Output the (X, Y) coordinate of the center of the cell containing the given text.  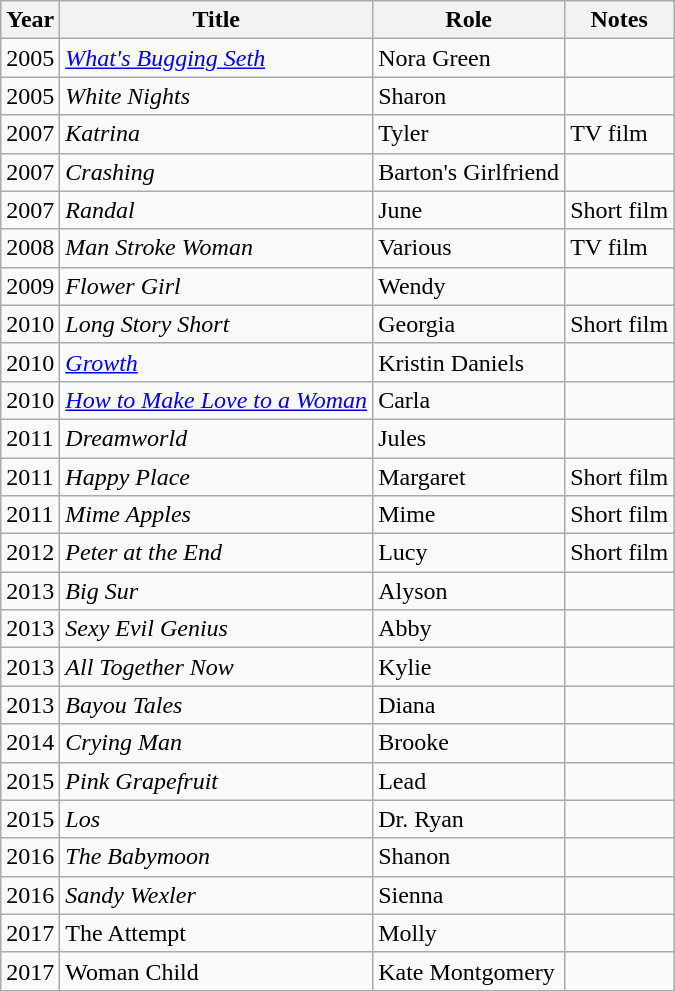
Title (216, 20)
Diana (469, 705)
Sandy Wexler (216, 895)
June (469, 210)
Alyson (469, 591)
Nora Green (469, 58)
Big Sur (216, 591)
Georgia (469, 324)
2008 (30, 248)
Shanon (469, 857)
Wendy (469, 286)
2009 (30, 286)
Abby (469, 629)
Dreamworld (216, 438)
Lead (469, 781)
White Nights (216, 96)
Los (216, 819)
Molly (469, 933)
Sharon (469, 96)
Tyler (469, 134)
Barton's Girlfriend (469, 172)
Mime Apples (216, 515)
How to Make Love to a Woman (216, 400)
Year (30, 20)
Crashing (216, 172)
Sienna (469, 895)
Peter at the End (216, 553)
Jules (469, 438)
Bayou Tales (216, 705)
Long Story Short (216, 324)
Man Stroke Woman (216, 248)
Role (469, 20)
Crying Man (216, 743)
Woman Child (216, 971)
Kate Montgomery (469, 971)
Randal (216, 210)
Margaret (469, 477)
Sexy Evil Genius (216, 629)
Kylie (469, 667)
Carla (469, 400)
Dr. Ryan (469, 819)
Mime (469, 515)
Lucy (469, 553)
What's Bugging Seth (216, 58)
Flower Girl (216, 286)
Growth (216, 362)
Katrina (216, 134)
Kristin Daniels (469, 362)
All Together Now (216, 667)
Various (469, 248)
2014 (30, 743)
The Babymoon (216, 857)
Pink Grapefruit (216, 781)
Brooke (469, 743)
The Attempt (216, 933)
Happy Place (216, 477)
2012 (30, 553)
Notes (620, 20)
